Extract the (X, Y) coordinate from the center of the cell holding the provided text.  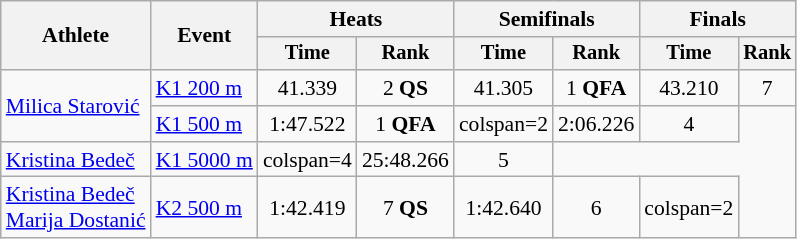
K2 500 m (204, 208)
1:47.522 (308, 124)
2 QS (406, 88)
K1 200 m (204, 88)
Milica Starović (76, 106)
6 (596, 208)
2:06.226 (596, 124)
1:42.419 (308, 208)
K1 5000 m (204, 160)
colspan=4 (308, 160)
Kristina Bedeč (76, 160)
1:42.640 (504, 208)
K1 500 m (204, 124)
41.305 (504, 88)
7 (767, 88)
7 QS (406, 208)
Semifinals (546, 19)
43.210 (688, 88)
41.339 (308, 88)
5 (504, 160)
Finals (718, 19)
Kristina BedečMarija Dostanić (76, 208)
25:48.266 (406, 160)
Heats (356, 19)
Event (204, 36)
Athlete (76, 36)
4 (688, 124)
